Locate the cell with the specified text and output its (x, y) center coordinate. 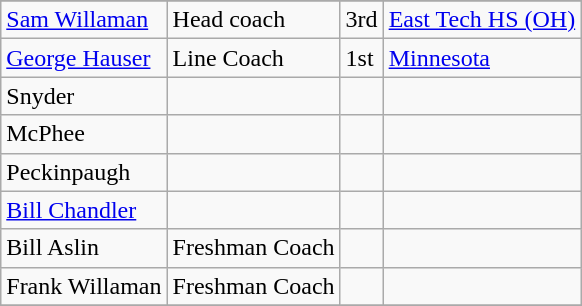
McPhee (84, 134)
Bill Aslin (84, 248)
1st (362, 58)
Bill Chandler (84, 210)
Peckinpaugh (84, 172)
George Hauser (84, 58)
Sam Willaman (84, 20)
Minnesota (482, 58)
Snyder (84, 96)
East Tech HS (OH) (482, 20)
Frank Willaman (84, 286)
3rd (362, 20)
Head coach (254, 20)
Line Coach (254, 58)
